Provide the (x, y) coordinate of the cell's center where the given text is located.  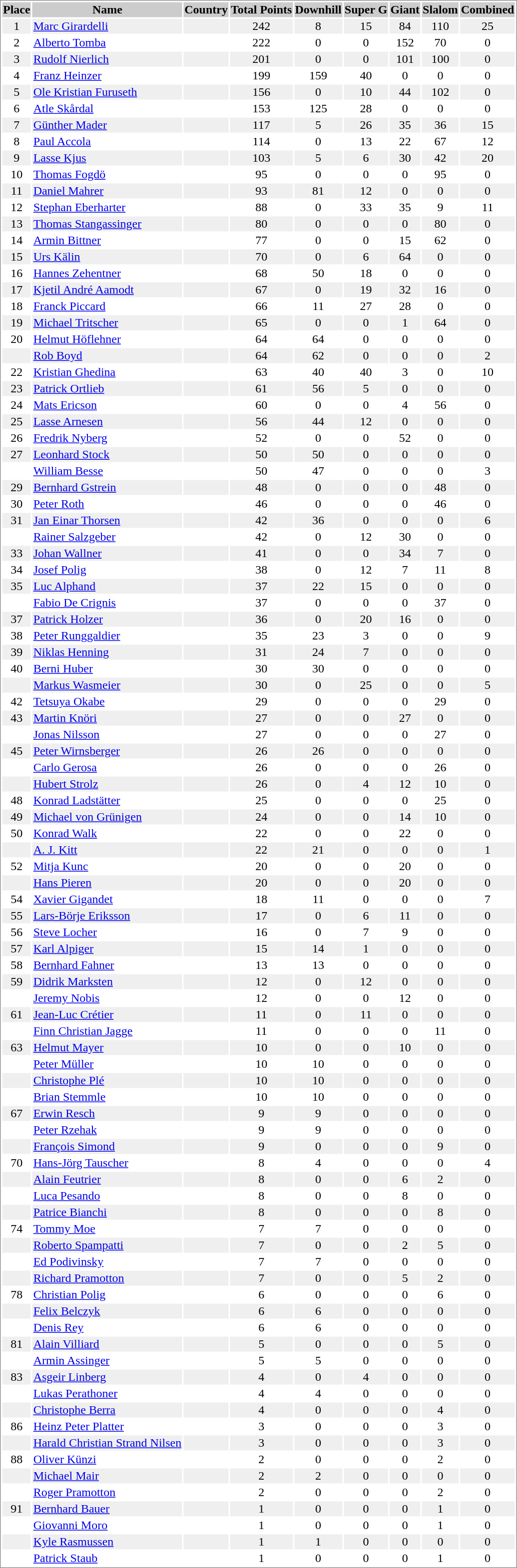
Denis Rey (107, 1327)
Markus Wasmeier (107, 685)
Kjetil André Aamodt (107, 290)
68 (261, 273)
Johan Wallner (107, 554)
Slalom (441, 9)
Felix Belczyk (107, 1311)
159 (318, 75)
117 (261, 125)
110 (441, 26)
Konrad Walk (107, 833)
Jonas Nilsson (107, 734)
Hubert Strolz (107, 784)
Lasse Arnesen (107, 422)
Urs Kälin (107, 257)
Thomas Fogdö (107, 174)
84 (405, 26)
Konrad Ladstätter (107, 800)
55 (16, 916)
Armin Assinger (107, 1360)
Hannes Zehentner (107, 273)
Jeremy Nobis (107, 998)
Didrik Marksten (107, 982)
Helmut Mayer (107, 1048)
Bernhard Fahner (107, 965)
86 (16, 1426)
Rob Boyd (107, 356)
152 (405, 42)
Giant (405, 9)
Jan Einar Thorsen (107, 521)
Michael von Grünigen (107, 817)
Patrick Ortlieb (107, 389)
Michael Tritscher (107, 323)
Günther Mader (107, 125)
Name (107, 9)
Kyle Rasmussen (107, 1542)
93 (261, 191)
Total Points (261, 9)
Luc Alphand (107, 587)
Combined (488, 9)
Ed Podivinsky (107, 1261)
100 (441, 59)
Alberto Tomba (107, 42)
47 (318, 471)
Fredrik Nyberg (107, 438)
Steve Locher (107, 932)
Tommy Moe (107, 1229)
Giovanni Moro (107, 1525)
156 (261, 92)
Downhill (318, 9)
Lars-Börje Eriksson (107, 916)
Fabio De Crignis (107, 603)
Martin Knöri (107, 718)
Alain Feutrier (107, 1180)
49 (16, 817)
Patrick Holzer (107, 620)
65 (261, 323)
Atle Skårdal (107, 108)
Paul Accola (107, 141)
Jean-Luc Crétier (107, 1015)
114 (261, 141)
101 (405, 59)
Peter Runggaldier (107, 635)
Harald Christian Strand Nilsen (107, 1443)
Christophe Plé (107, 1081)
Lasse Kjus (107, 158)
François Simond (107, 1147)
Christophe Berra (107, 1410)
77 (261, 240)
Peter Roth (107, 504)
Hans Pieren (107, 883)
Asgeir Linberg (107, 1377)
Super G (366, 9)
103 (261, 158)
74 (16, 1229)
66 (261, 306)
Country (206, 9)
Franck Piccard (107, 306)
Brian Stemmle (107, 1097)
Bernhard Bauer (107, 1509)
Helmut Höflehner (107, 339)
Carlo Gerosa (107, 767)
54 (16, 899)
41 (261, 554)
William Besse (107, 471)
Lukas Perathoner (107, 1393)
Alain Villiard (107, 1344)
199 (261, 75)
Daniel Mahrer (107, 191)
Berni Huber (107, 668)
60 (261, 405)
Patrice Bianchi (107, 1213)
153 (261, 108)
Roger Pramotton (107, 1492)
Luca Pesando (107, 1196)
102 (441, 92)
Hans-Jörg Tauscher (107, 1163)
Peter Rzehak (107, 1130)
57 (16, 949)
Finn Christian Jagge (107, 1031)
Roberto Spampatti (107, 1246)
Kristian Ghedina (107, 372)
Richard Pramotton (107, 1278)
Place (16, 9)
201 (261, 59)
Karl Alpiger (107, 949)
125 (318, 108)
Erwin Resch (107, 1114)
Michael Mair (107, 1476)
58 (16, 965)
Rudolf Nierlich (107, 59)
39 (16, 652)
Niklas Henning (107, 652)
59 (16, 982)
Mitja Kunc (107, 866)
Leonhard Stock (107, 455)
Oliver Künzi (107, 1459)
83 (16, 1377)
Mats Ericson (107, 405)
222 (261, 42)
78 (16, 1294)
A. J. Kitt (107, 850)
Stephan Eberharter (107, 207)
Armin Bittner (107, 240)
Heinz Peter Platter (107, 1426)
Tetsuya Okabe (107, 701)
Christian Polig (107, 1294)
Thomas Stangassinger (107, 224)
91 (16, 1509)
Xavier Gigandet (107, 899)
45 (16, 751)
Franz Heinzer (107, 75)
Bernhard Gstrein (107, 488)
Josef Polig (107, 570)
Patrick Staub (107, 1558)
Peter Müller (107, 1064)
Ole Kristian Furuseth (107, 92)
Peter Wirnsberger (107, 751)
Marc Girardelli (107, 26)
242 (261, 26)
43 (16, 718)
32 (405, 290)
21 (318, 850)
Rainer Salzgeber (107, 537)
